Capture the cell that displays the provided text and extract its (X, Y) central coordinate. 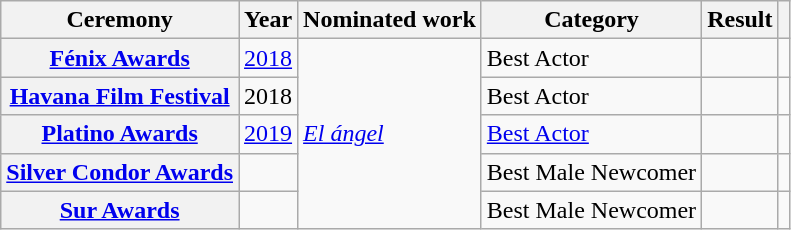
Havana Film Festival (120, 96)
Silver Condor Awards (120, 172)
Fénix Awards (120, 58)
Platino Awards (120, 134)
Nominated work (390, 20)
Sur Awards (120, 210)
El ángel (390, 134)
Category (591, 20)
2019 (268, 134)
Year (268, 20)
Ceremony (120, 20)
Result (740, 20)
